For the text-containing cell, return its midpoint in (X, Y) coordinate format. 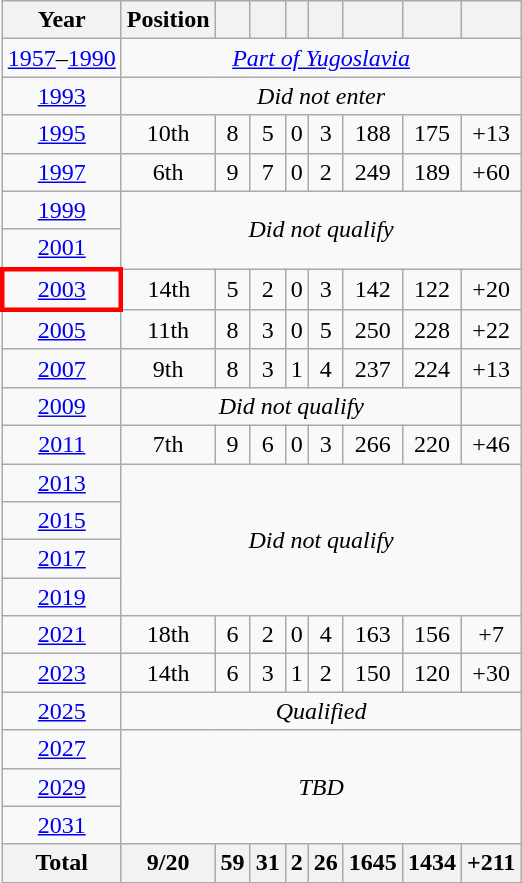
+46 (490, 444)
122 (432, 290)
2021 (62, 635)
Qualified (321, 711)
2027 (62, 749)
Position (168, 20)
2025 (62, 711)
2023 (62, 673)
1993 (62, 96)
1999 (62, 210)
1995 (62, 134)
10th (168, 134)
163 (372, 635)
2009 (62, 406)
9/20 (168, 863)
TBD (321, 787)
2005 (62, 330)
2015 (62, 521)
+22 (490, 330)
7 (268, 172)
156 (432, 635)
1997 (62, 172)
2019 (62, 597)
1645 (372, 863)
266 (372, 444)
31 (268, 863)
+7 (490, 635)
26 (326, 863)
220 (432, 444)
+211 (490, 863)
2003 (62, 290)
228 (432, 330)
175 (432, 134)
Part of Yugoslavia (321, 58)
Year (62, 20)
189 (432, 172)
Did not enter (321, 96)
+20 (490, 290)
6th (168, 172)
1957–1990 (62, 58)
11th (168, 330)
2017 (62, 559)
250 (372, 330)
2013 (62, 483)
142 (372, 290)
1434 (432, 863)
150 (372, 673)
+30 (490, 673)
+60 (490, 172)
120 (432, 673)
18th (168, 635)
2011 (62, 444)
237 (372, 368)
2001 (62, 249)
224 (432, 368)
249 (372, 172)
2031 (62, 825)
59 (232, 863)
188 (372, 134)
Total (62, 863)
2007 (62, 368)
7th (168, 444)
9th (168, 368)
2029 (62, 787)
